Output the [X, Y] coordinate of the center of the cell containing the given text.  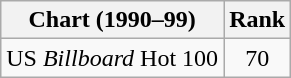
Chart (1990–99) [112, 20]
US Billboard Hot 100 [112, 58]
70 [258, 58]
Rank [258, 20]
